Locate the cell with the specified text and output its (x, y) center coordinate. 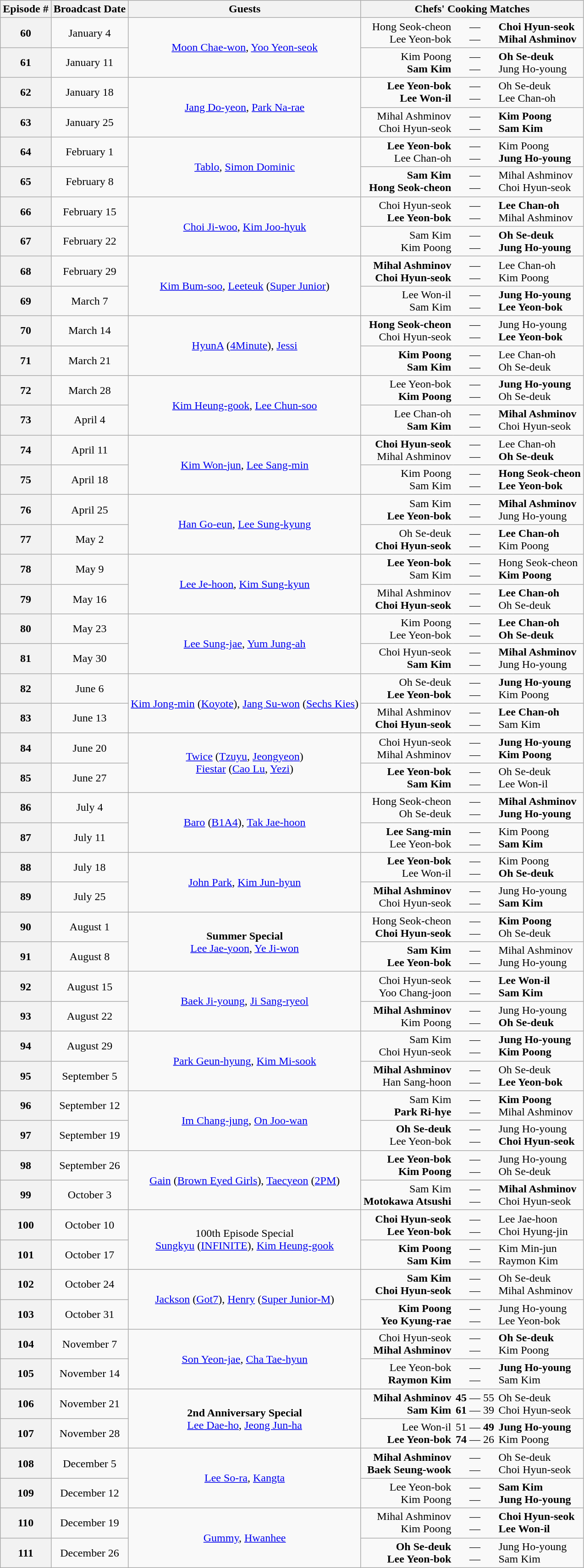
July 18 (90, 868)
Choi Hyun-seokLee Won-il (540, 1523)
Hong Seok-cheonOh Se-deuk (407, 807)
Choi Ji-woo, Kim Joo-hyuk (245, 226)
80 (26, 628)
103 (26, 1314)
Im Chang-jung, On Joo-wan (245, 1120)
Twice (Tzuyu, Jeongyeon)Fiestar (Cao Lu, Yezi) (245, 763)
Oh Se-deukMihal Ashminov (540, 1284)
August 1 (90, 927)
September 5 (90, 1076)
November 7 (90, 1344)
April 11 (90, 450)
99 (26, 1195)
Jang Do-yeon, Park Na-rae (245, 107)
Lee Je-hoon, Kim Sung-kyun (245, 584)
89 (26, 897)
August 29 (90, 1046)
February 29 (90, 271)
October 31 (90, 1314)
June 6 (90, 688)
74 (26, 450)
April 25 (90, 509)
90 (26, 927)
91 (26, 956)
Lee Jae-hoonChoi Hyung-jin (540, 1225)
Baek Ji-young, Ji Sang-ryeol (245, 1001)
August 15 (90, 987)
Choi Hyun-seokYoo Chang-joon (407, 987)
65 (26, 181)
Kim PoongLee Yeon-bok (407, 628)
Moon Chae-won, Yoo Yeon-seok (245, 48)
107 (26, 1434)
May 30 (90, 659)
Sam KimHong Seok-cheon (407, 181)
81 (26, 659)
Sam KimJung Ho-young (540, 1493)
Tablo, Simon Dominic (245, 167)
April 18 (90, 480)
Gummy, Hwanhee (245, 1538)
92 (26, 987)
May 16 (90, 599)
Park Geun-hyung, Kim Mi-sook (245, 1061)
60 (26, 33)
71 (26, 360)
76 (26, 509)
105 (26, 1374)
January 4 (90, 33)
Kim Jong-min (Koyote), Jang Su-won (Sechs Kies) (245, 703)
2nd Anniversary SpecialLee Dae-ho, Jeong Jun-ha (245, 1419)
62 (26, 93)
January 18 (90, 93)
June 20 (90, 748)
98 (26, 1165)
May 9 (90, 569)
Han Go-eun, Lee Sung-kyung (245, 524)
August 22 (90, 1016)
Kim Min-junRaymon Kim (540, 1254)
Jung Ho-youngChoi Hyun-seok (540, 1135)
March 14 (90, 331)
69 (26, 300)
October 10 (90, 1225)
Lee Chan-ohMihal Ashminov (540, 212)
Episode # (26, 9)
108 (26, 1463)
Hong Seok-cheonKim Poong (540, 569)
November 28 (90, 1434)
March 28 (90, 390)
Guests (245, 9)
July 25 (90, 897)
85 (26, 778)
Kim Won-jun, Lee Sang-min (245, 465)
83 (26, 718)
December 5 (90, 1463)
Oh Se-deukLee Won-il (540, 778)
August 8 (90, 956)
61 (26, 62)
100th Episode SpecialSungkyu (INFINITE), Kim Heung-gook (245, 1240)
51 — 4974 — 26 (475, 1434)
Lee Sung-jae, Yum Jung-ah (245, 644)
79 (26, 599)
45 — 5561 — 39 (475, 1404)
December 19 (90, 1523)
Sam KimPark Ri-hye (407, 1106)
Summer SpecialLee Jae-yoon, Ye Ji-won (245, 942)
102 (26, 1284)
November 21 (90, 1404)
February 1 (90, 152)
68 (26, 271)
March 7 (90, 300)
March 21 (90, 360)
Kim PoongJung Ho-young (540, 152)
John Park, Kim Jun-hyun (245, 882)
Lee Won-ilLee Yeon-bok (407, 1434)
Lee Yeon-bokLee Chan-oh (407, 152)
May 23 (90, 628)
Kim PoongMihal Ashminov (540, 1106)
82 (26, 688)
January 11 (90, 62)
October 3 (90, 1195)
Sam KimKim Poong (407, 241)
Son Yeon-jae, Cha Tae-hyun (245, 1359)
73 (26, 421)
Mihal AshminovSam Kim (407, 1404)
Lee Yeon-bokRaymon Kim (407, 1374)
September 19 (90, 1135)
96 (26, 1106)
106 (26, 1404)
66 (26, 212)
64 (26, 152)
72 (26, 390)
88 (26, 868)
67 (26, 241)
October 24 (90, 1284)
February 15 (90, 212)
Mihal AshminovBaek Seung-wook (407, 1463)
110 (26, 1523)
78 (26, 569)
Kim Heung-gook, Lee Chun-soo (245, 405)
Lee So-ra, Kangta (245, 1478)
Kim PoongYeo Kyung-rae (407, 1314)
111 (26, 1553)
75 (26, 480)
November 14 (90, 1374)
Sam KimMotokawa Atsushi (407, 1195)
October 17 (90, 1254)
HyunA (4Minute), Jessi (245, 345)
77 (26, 540)
September 26 (90, 1165)
Kim Bum-soo, Leeteuk (Super Junior) (245, 286)
100 (26, 1225)
Broadcast Date (90, 9)
109 (26, 1493)
June 13 (90, 718)
70 (26, 331)
97 (26, 1135)
December 26 (90, 1553)
101 (26, 1254)
September 12 (90, 1106)
Baro (B1A4), Tak Jae-hoon (245, 822)
94 (26, 1046)
Oh Se-deukLee Chan-oh (540, 93)
Chefs' Cooking Matches (472, 9)
Gain (Brown Eyed Girls), Taecyeon (2PM) (245, 1180)
93 (26, 1016)
February 8 (90, 181)
Jackson (Got7), Henry (Super Junior-M) (245, 1299)
February 22 (90, 241)
Lee Sang-minLee Yeon-bok (407, 837)
April 4 (90, 421)
May 2 (90, 540)
Choi Hyun-seokSam Kim (407, 659)
104 (26, 1344)
86 (26, 807)
95 (26, 1076)
December 12 (90, 1493)
63 (26, 122)
87 (26, 837)
July 11 (90, 837)
January 25 (90, 122)
July 4 (90, 807)
Mihal AshminovHan Sang-hoon (407, 1076)
June 27 (90, 778)
Oh Se-deukKim Poong (540, 1344)
84 (26, 748)
